Identify which cell holds the provided text, then report its (X, Y) central coordinate. 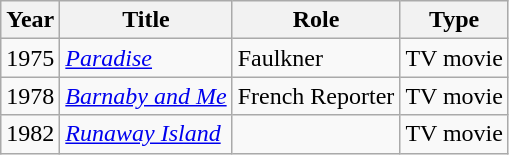
Year (30, 20)
French Reporter (316, 96)
1978 (30, 96)
1982 (30, 134)
Runaway Island (146, 134)
Role (316, 20)
Paradise (146, 58)
Title (146, 20)
1975 (30, 58)
Type (454, 20)
Faulkner (316, 58)
Barnaby and Me (146, 96)
